Detect which cell encompasses the target text, then output its [x, y] center coordinate. 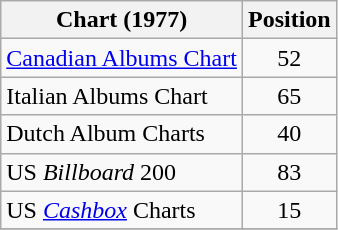
Dutch Album Charts [122, 134]
15 [289, 210]
Position [289, 20]
Canadian Albums Chart [122, 58]
US Billboard 200 [122, 172]
52 [289, 58]
Chart (1977) [122, 20]
65 [289, 96]
US Cashbox Charts [122, 210]
Italian Albums Chart [122, 96]
83 [289, 172]
40 [289, 134]
